Search for the cell housing the specified text and yield its [x, y] center coordinate. 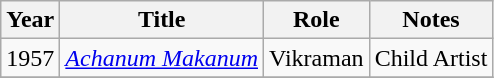
Role [317, 20]
Vikraman [317, 58]
Notes [431, 20]
Year [30, 20]
Title [162, 20]
Achanum Makanum [162, 58]
1957 [30, 58]
Child Artist [431, 58]
